Return [x, y] of the center of cell containing provided text 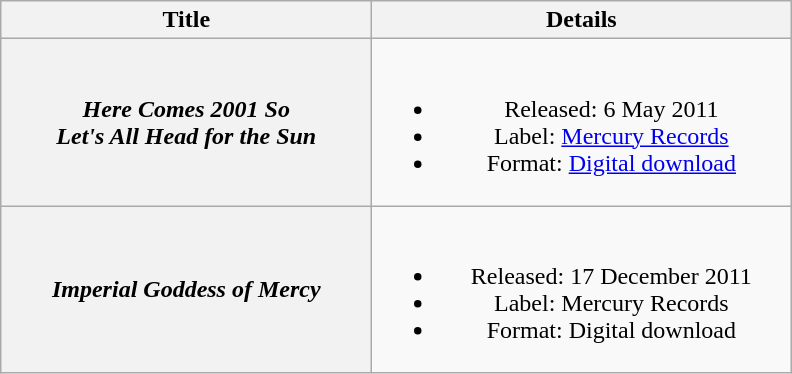
Released: 17 December 2011Label: Mercury RecordsFormat: Digital download [582, 290]
Here Comes 2001 SoLet's All Head for the Sun [186, 122]
Title [186, 20]
Imperial Goddess of Mercy [186, 290]
Released: 6 May 2011Label: Mercury RecordsFormat: Digital download [582, 122]
Details [582, 20]
